For the text-containing cell, return its midpoint in [X, Y] coordinate format. 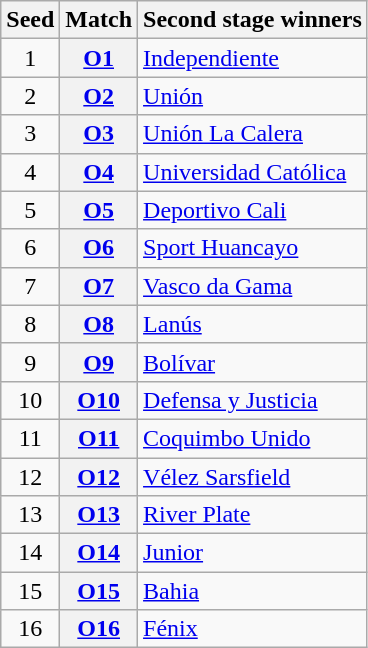
Unión La Calera [253, 134]
O4 [99, 172]
Junior [253, 553]
1 [30, 58]
Bolívar [253, 362]
2 [30, 96]
8 [30, 324]
16 [30, 629]
O1 [99, 58]
O9 [99, 362]
O2 [99, 96]
Second stage winners [253, 20]
14 [30, 553]
Lanús [253, 324]
7 [30, 286]
Universidad Católica [253, 172]
Vasco da Gama [253, 286]
River Plate [253, 515]
4 [30, 172]
O13 [99, 515]
O15 [99, 591]
O7 [99, 286]
13 [30, 515]
12 [30, 477]
Match [99, 20]
10 [30, 400]
11 [30, 438]
Fénix [253, 629]
O6 [99, 248]
O16 [99, 629]
9 [30, 362]
Deportivo Cali [253, 210]
Sport Huancayo [253, 248]
15 [30, 591]
O3 [99, 134]
5 [30, 210]
Unión [253, 96]
Seed [30, 20]
Coquimbo Unido [253, 438]
3 [30, 134]
Independiente [253, 58]
Defensa y Justicia [253, 400]
6 [30, 248]
O11 [99, 438]
O5 [99, 210]
O12 [99, 477]
O8 [99, 324]
Vélez Sarsfield [253, 477]
O14 [99, 553]
O10 [99, 400]
Bahia [253, 591]
